Extract the [X, Y] coordinate from the center of the cell holding the provided text.  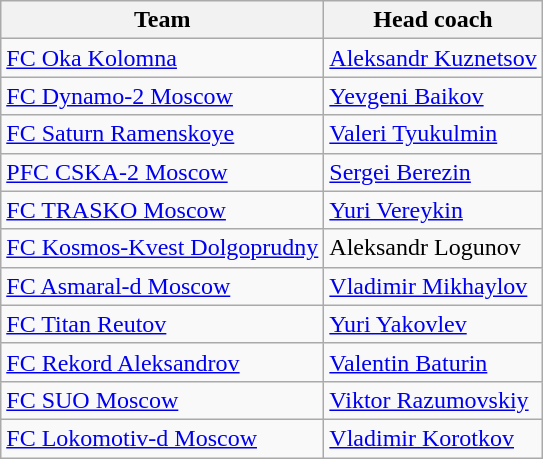
Valentin Baturin [433, 362]
FC Oka Kolomna [162, 58]
Vladimir Korotkov [433, 438]
Aleksandr Logunov [433, 248]
FC Saturn Ramenskoye [162, 134]
FC Asmaral-d Moscow [162, 286]
Head coach [433, 20]
FC Titan Reutov [162, 324]
Yuri Vereykin [433, 210]
Yevgeni Baikov [433, 96]
FC Kosmos-Kvest Dolgoprudny [162, 248]
Viktor Razumovskiy [433, 400]
Team [162, 20]
FC Lokomotiv-d Moscow [162, 438]
Aleksandr Kuznetsov [433, 58]
Vladimir Mikhaylov [433, 286]
FC Dynamo-2 Moscow [162, 96]
FC TRASKO Moscow [162, 210]
Sergei Berezin [433, 172]
FC SUO Moscow [162, 400]
FC Rekord Aleksandrov [162, 362]
PFC CSKA-2 Moscow [162, 172]
Valeri Tyukulmin [433, 134]
Yuri Yakovlev [433, 324]
